Output the [x, y] coordinate of the center of the cell containing the given text.  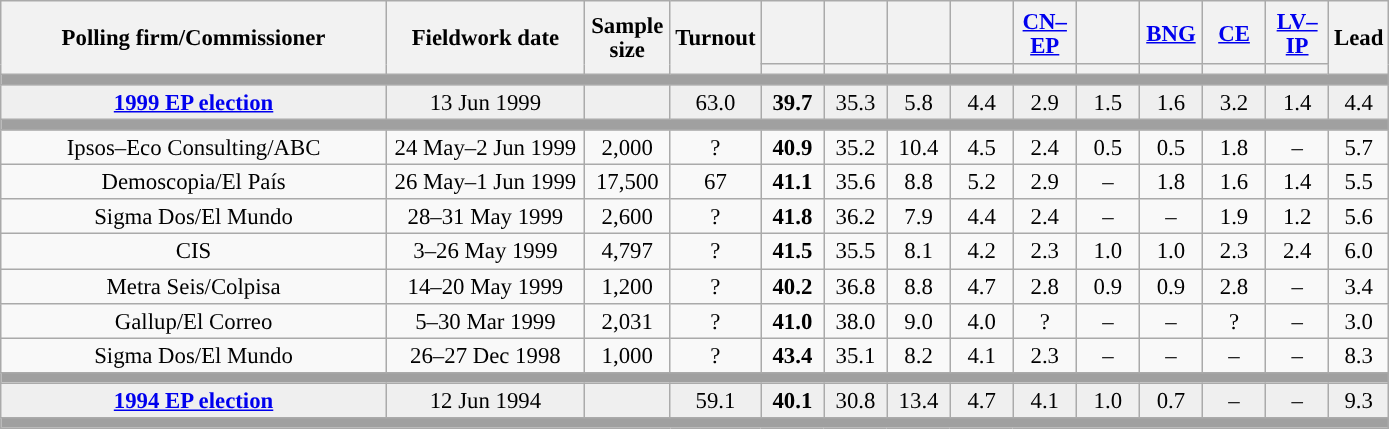
3.0 [1359, 320]
4.2 [982, 252]
Gallup/El Correo [194, 320]
CIS [194, 252]
Ipsos–Eco Consulting/ABC [194, 148]
8.1 [918, 252]
13 Jun 1999 [485, 102]
10.4 [918, 148]
Metra Seis/Colpisa [194, 286]
17,500 [627, 182]
3.4 [1359, 286]
0.7 [1170, 400]
63.0 [716, 102]
40.2 [792, 286]
41.1 [792, 182]
1.2 [1298, 218]
12 Jun 1994 [485, 400]
1.5 [1108, 102]
28–31 May 1999 [485, 218]
8.2 [918, 356]
8.3 [1359, 356]
Lead [1359, 38]
5.6 [1359, 218]
3–26 May 1999 [485, 252]
26–27 Dec 1998 [485, 356]
Fieldwork date [485, 38]
CN–EP [1044, 32]
6.0 [1359, 252]
Polling firm/Commissioner [194, 38]
1,000 [627, 356]
26 May–1 Jun 1999 [485, 182]
40.1 [792, 400]
5.5 [1359, 182]
36.2 [856, 218]
7.9 [918, 218]
9.3 [1359, 400]
38.0 [856, 320]
5.8 [918, 102]
35.3 [856, 102]
1.9 [1234, 218]
35.2 [856, 148]
2,031 [627, 320]
2,000 [627, 148]
41.5 [792, 252]
LV–IP [1298, 32]
5.2 [982, 182]
CE [1234, 32]
13.4 [918, 400]
Turnout [716, 38]
41.0 [792, 320]
Sample size [627, 38]
39.7 [792, 102]
67 [716, 182]
30.8 [856, 400]
14–20 May 1999 [485, 286]
36.8 [856, 286]
35.5 [856, 252]
24 May–2 Jun 1999 [485, 148]
Demoscopia/El País [194, 182]
35.6 [856, 182]
40.9 [792, 148]
41.8 [792, 218]
35.1 [856, 356]
43.4 [792, 356]
59.1 [716, 400]
2,600 [627, 218]
9.0 [918, 320]
4.5 [982, 148]
5.7 [1359, 148]
BNG [1170, 32]
4.0 [982, 320]
4,797 [627, 252]
5–30 Mar 1999 [485, 320]
3.2 [1234, 102]
1,200 [627, 286]
1999 EP election [194, 102]
1994 EP election [194, 400]
